Return (X, Y) of the center of cell containing provided text 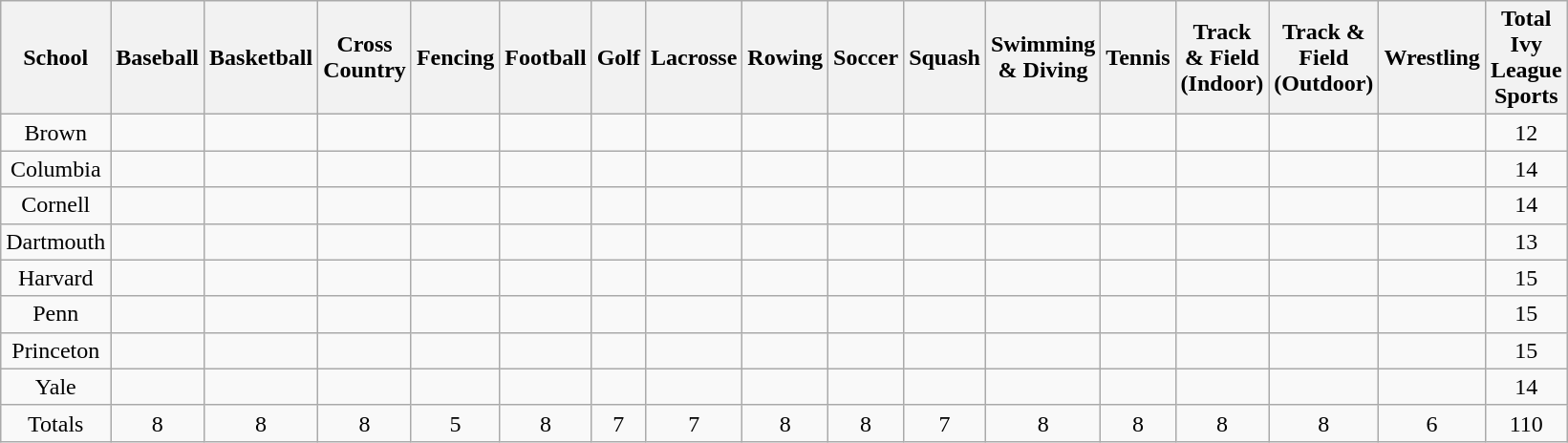
Columbia (55, 169)
Track & Field (Indoor) (1222, 57)
Lacrosse (694, 57)
Fencing (455, 57)
Yale (55, 387)
Cornell (55, 205)
Penn (55, 314)
Golf (618, 57)
School (55, 57)
Basketball (262, 57)
Soccer (866, 57)
Brown (55, 133)
13 (1526, 242)
Squash (945, 57)
6 (1432, 423)
Wrestling (1432, 57)
Dartmouth (55, 242)
5 (455, 423)
Football (546, 57)
Swimming & Diving (1042, 57)
Cross Country (365, 57)
Tennis (1138, 57)
Total Ivy League Sports (1526, 57)
Track & Field (Outdoor) (1324, 57)
12 (1526, 133)
Princeton (55, 350)
Rowing (785, 57)
Totals (55, 423)
Baseball (158, 57)
110 (1526, 423)
Harvard (55, 278)
